Scan for the cell matching the given text and deliver its (x, y) coordinate at center. 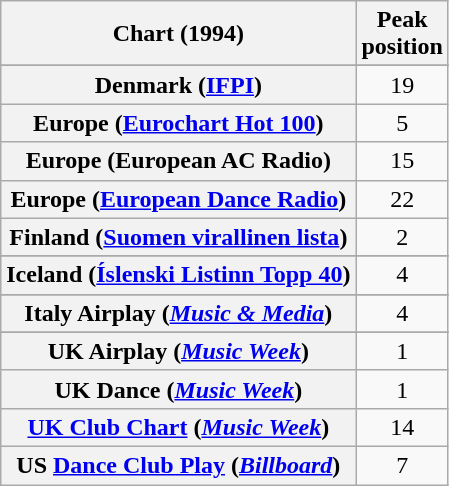
15 (402, 161)
7 (402, 465)
Italy Airplay (Music & Media) (178, 313)
19 (402, 85)
Denmark (IFPI) (178, 85)
2 (402, 237)
14 (402, 427)
Europe (European Dance Radio) (178, 199)
Europe (European AC Radio) (178, 161)
22 (402, 199)
UK Club Chart (Music Week) (178, 427)
Iceland (Íslenski Listinn Topp 40) (178, 275)
Finland (Suomen virallinen lista) (178, 237)
Peakposition (402, 34)
Europe (Eurochart Hot 100) (178, 123)
UK Airplay (Music Week) (178, 351)
US Dance Club Play (Billboard) (178, 465)
5 (402, 123)
Chart (1994) (178, 34)
UK Dance (Music Week) (178, 389)
